Pinpoint the cell where the given text exists, returning its (X, Y) midpoint coordinate. 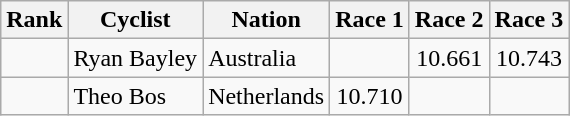
Netherlands (266, 96)
10.661 (449, 58)
Australia (266, 58)
Race 1 (370, 20)
Nation (266, 20)
Cyclist (136, 20)
Rank (34, 20)
10.743 (529, 58)
Theo Bos (136, 96)
10.710 (370, 96)
Ryan Bayley (136, 58)
Race 2 (449, 20)
Race 3 (529, 20)
